For the text-containing cell, return its midpoint in (x, y) coordinate format. 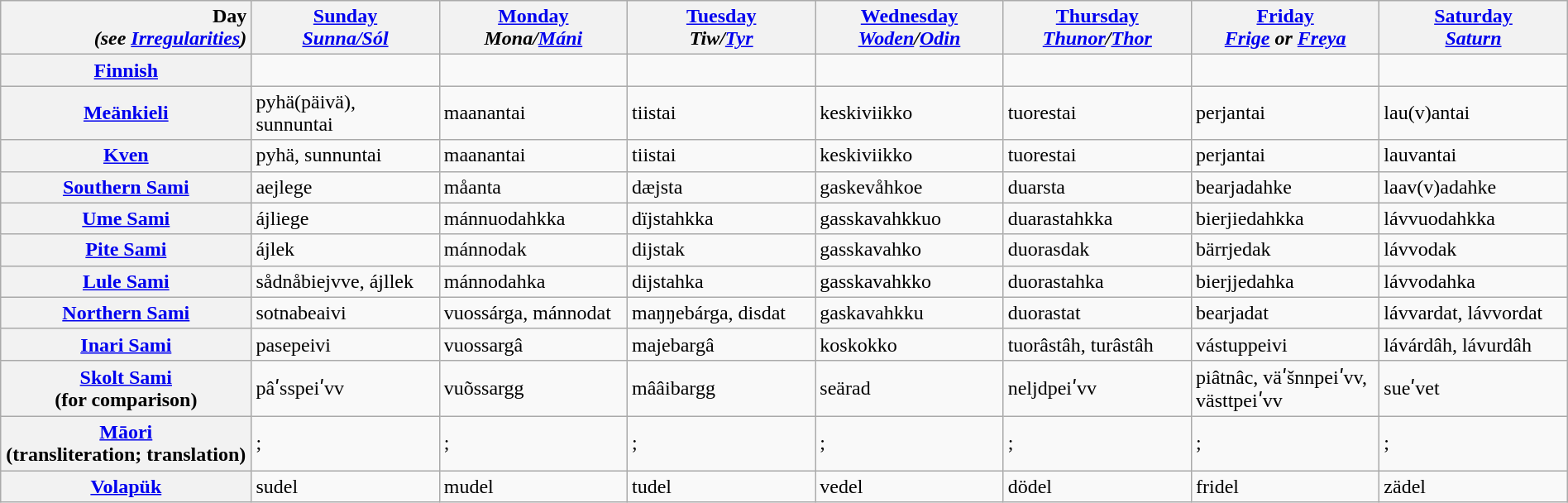
Inari Sami (126, 344)
mánnuodahkka (533, 218)
duarsta (1097, 187)
gasskavahkkuo (910, 218)
Day(see Irregularities) (126, 28)
fridel (1285, 486)
koskokko (910, 344)
måanta (533, 187)
dödel (1097, 486)
SundaySunna/Sól (346, 28)
ThursdayThunor/Thor (1097, 28)
vedel (910, 486)
duarastahkka (1097, 218)
gaskevåhkoe (910, 187)
Kven (126, 156)
pâʹsspeiʹvv (346, 388)
Volapük (126, 486)
pyhä, sunnuntai (346, 156)
tuorâstâh, turâstâh (1097, 344)
Northern Sami (126, 313)
bearjadahke (1285, 187)
Ume Sami (126, 218)
TuesdayTiw/Tyr (721, 28)
Lule Sami (126, 281)
Skolt Sami (for comparison) (126, 388)
lávvardat, lávvordat (1474, 313)
gasskavahko (910, 250)
bierjjedahka (1285, 281)
bearjadat (1285, 313)
vuossárga, mánnodat (533, 313)
sådnåbiejvve, ájllek (346, 281)
pyhä(päivä), sunnuntai (346, 113)
vuossargâ (533, 344)
sueʹvet (1474, 388)
gaskavahkku (910, 313)
duorastahka (1097, 281)
sotnabeaivi (346, 313)
Finnish (126, 70)
lávárdâh, lávurdâh (1474, 344)
FridayFrige or Freya (1285, 28)
lávvodak (1474, 250)
piâtnâc, väʹšnnpeiʹvv, västtpeiʹvv (1285, 388)
bierjiedahkka (1285, 218)
Southern Sami (126, 187)
ájliege (346, 218)
tudel (721, 486)
dijstak (721, 250)
SaturdaySaturn (1474, 28)
MondayMona/Máni (533, 28)
bärrjedak (1285, 250)
mánnodahka (533, 281)
duorastat (1097, 313)
Meänkieli (126, 113)
dæjsta (721, 187)
vuõssargg (533, 388)
maŋŋebárga, disdat (721, 313)
lávvuodahkka (1474, 218)
dïjstahkka (721, 218)
lau(v)antai (1474, 113)
laav(v)adahke (1474, 187)
pasepeivi (346, 344)
Māori (transliteration; translation) (126, 443)
gasskavahkko (910, 281)
vástuppeivi (1285, 344)
WednesdayWoden/Odin (910, 28)
ájlek (346, 250)
lauvantai (1474, 156)
neljdpeiʹvv (1097, 388)
mââibargg (721, 388)
lávvodahka (1474, 281)
majebargâ (721, 344)
mánnodak (533, 250)
dijstahka (721, 281)
seärad (910, 388)
aejlege (346, 187)
zädel (1474, 486)
sudel (346, 486)
Pite Sami (126, 250)
duorasdak (1097, 250)
mudel (533, 486)
